From the cell containing the given text, extract its center point as (X, Y) coordinate. 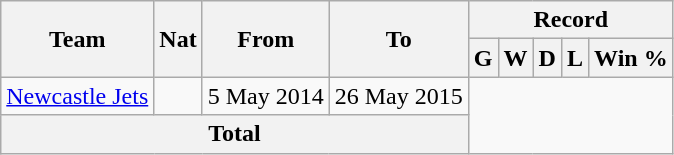
Win % (632, 58)
D (547, 58)
Nat (178, 39)
L (574, 58)
Team (78, 39)
26 May 2015 (398, 96)
From (266, 39)
G (483, 58)
5 May 2014 (266, 96)
Newcastle Jets (78, 96)
W (516, 58)
Total (235, 134)
To (398, 39)
Record (570, 20)
